Determine the (x, y) coordinate at the center of the cell enclosing the given text.  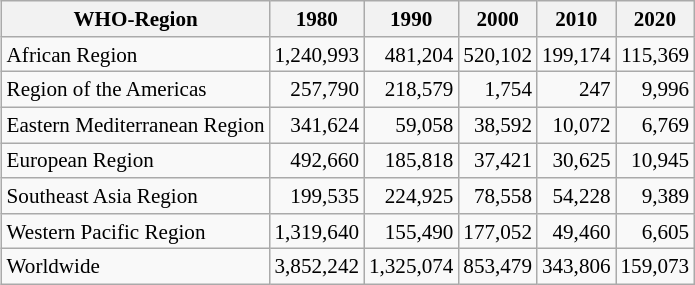
492,660 (317, 160)
10,945 (656, 160)
177,052 (498, 230)
2020 (656, 18)
159,073 (656, 266)
9,996 (656, 90)
2010 (576, 18)
54,228 (576, 196)
185,818 (411, 160)
1,754 (498, 90)
6,769 (656, 124)
Western Pacific Region (136, 230)
78,558 (498, 196)
6,605 (656, 230)
343,806 (576, 266)
218,579 (411, 90)
37,421 (498, 160)
1980 (317, 18)
European Region (136, 160)
257,790 (317, 90)
Southeast Asia Region (136, 196)
853,479 (498, 266)
9,389 (656, 196)
30,625 (576, 160)
199,174 (576, 54)
1990 (411, 18)
520,102 (498, 54)
224,925 (411, 196)
341,624 (317, 124)
African Region (136, 54)
49,460 (576, 230)
Eastern Mediterranean Region (136, 124)
3,852,242 (317, 266)
Worldwide (136, 266)
Region of the Americas (136, 90)
155,490 (411, 230)
481,204 (411, 54)
2000 (498, 18)
115,369 (656, 54)
1,240,993 (317, 54)
247 (576, 90)
1,319,640 (317, 230)
10,072 (576, 124)
1,325,074 (411, 266)
59,058 (411, 124)
WHO-Region (136, 18)
38,592 (498, 124)
199,535 (317, 196)
